Capture the cell that displays the provided text and extract its (x, y) central coordinate. 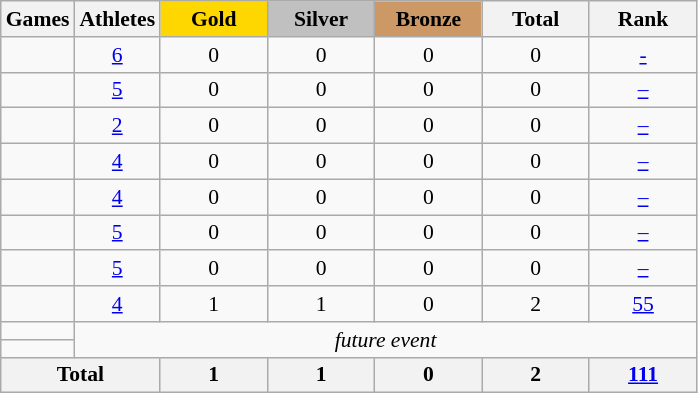
Athletes (117, 19)
Games (38, 19)
Gold (214, 19)
Bronze (428, 19)
Silver (320, 19)
111 (642, 375)
6 (117, 55)
55 (642, 304)
Rank (642, 19)
- (642, 55)
future event (385, 340)
